Output the [x, y] coordinate of the center of the cell containing the given text.  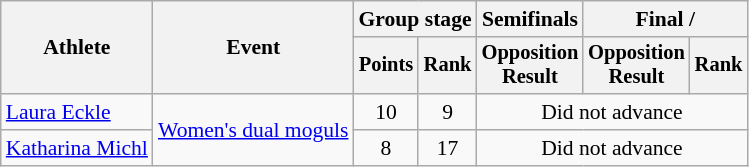
8 [386, 148]
Event [254, 48]
Group stage [416, 19]
Katharina Michl [77, 148]
9 [447, 112]
Athlete [77, 48]
Final / [665, 19]
10 [386, 112]
Women's dual moguls [254, 130]
Laura Eckle [77, 112]
Semifinals [530, 19]
17 [447, 148]
Points [386, 66]
